Detect which cell encompasses the target text, then output its (x, y) center coordinate. 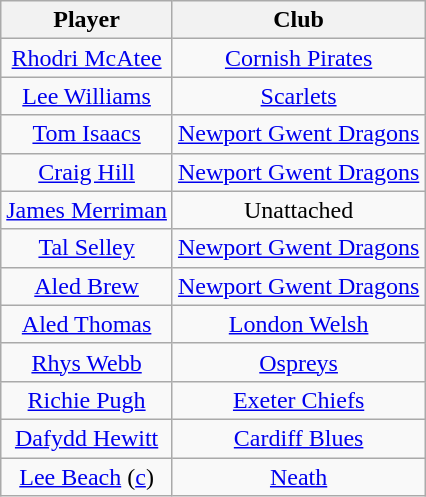
Tal Selley (87, 248)
Cardiff Blues (298, 438)
Player (87, 20)
Neath (298, 477)
Dafydd Hewitt (87, 438)
Aled Thomas (87, 324)
Rhodri McAtee (87, 58)
Club (298, 20)
Exeter Chiefs (298, 400)
Tom Isaacs (87, 134)
Lee Beach (c) (87, 477)
Lee Williams (87, 96)
Ospreys (298, 362)
Cornish Pirates (298, 58)
Aled Brew (87, 286)
Scarlets (298, 96)
James Merriman (87, 210)
Richie Pugh (87, 400)
Unattached (298, 210)
London Welsh (298, 324)
Rhys Webb (87, 362)
Craig Hill (87, 172)
